Return the (X, Y) coordinate for the center point of the cell that contains the specified text.  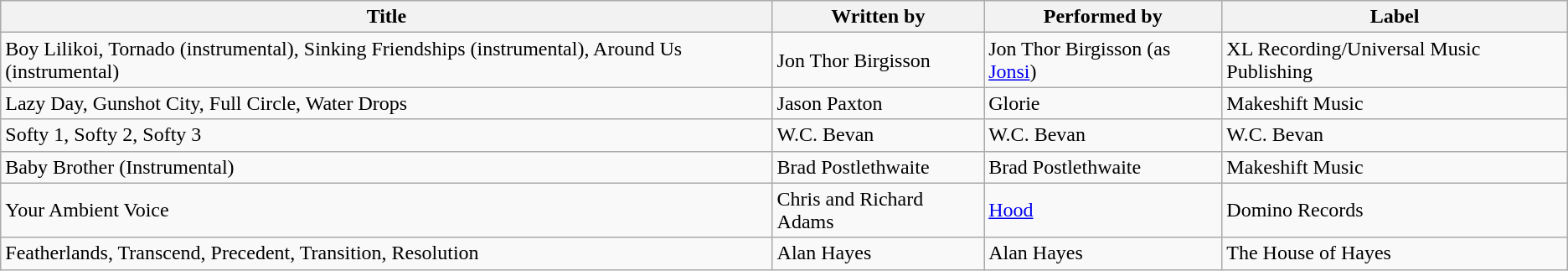
Written by (878, 17)
Domino Records (1395, 210)
Featherlands, Transcend, Precedent, Transition, Resolution (387, 253)
Glorie (1103, 103)
Chris and Richard Adams (878, 210)
The House of Hayes (1395, 253)
Baby Brother (Instrumental) (387, 167)
Jon Thor Birgisson (878, 60)
Softy 1, Softy 2, Softy 3 (387, 135)
Jon Thor Birgisson (as Jonsi) (1103, 60)
Lazy Day, Gunshot City, Full Circle, Water Drops (387, 103)
Label (1395, 17)
Hood (1103, 210)
XL Recording/Universal Music Publishing (1395, 60)
Title (387, 17)
Boy Lilikoi, Tornado (instrumental), Sinking Friendships (instrumental), Around Us (instrumental) (387, 60)
Your Ambient Voice (387, 210)
Performed by (1103, 17)
Jason Paxton (878, 103)
